Search for the cell housing the specified text and yield its [x, y] center coordinate. 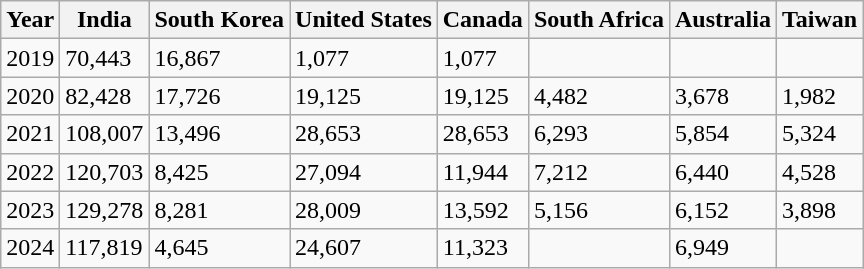
8,281 [220, 210]
2022 [30, 172]
120,703 [104, 172]
2024 [30, 248]
2023 [30, 210]
5,156 [598, 210]
3,898 [819, 210]
70,443 [104, 58]
Canada [482, 20]
13,592 [482, 210]
4,482 [598, 96]
28,009 [364, 210]
8,425 [220, 172]
India [104, 20]
6,152 [722, 210]
1,982 [819, 96]
5,324 [819, 134]
117,819 [104, 248]
South Korea [220, 20]
Taiwan [819, 20]
108,007 [104, 134]
4,528 [819, 172]
24,607 [364, 248]
16,867 [220, 58]
2021 [30, 134]
27,094 [364, 172]
7,212 [598, 172]
South Africa [598, 20]
2020 [30, 96]
United States [364, 20]
11,323 [482, 248]
6,949 [722, 248]
4,645 [220, 248]
Year [30, 20]
17,726 [220, 96]
2019 [30, 58]
3,678 [722, 96]
82,428 [104, 96]
13,496 [220, 134]
129,278 [104, 210]
5,854 [722, 134]
11,944 [482, 172]
Australia [722, 20]
6,293 [598, 134]
6,440 [722, 172]
